Locate the cell with the specified text and output its [X, Y] center coordinate. 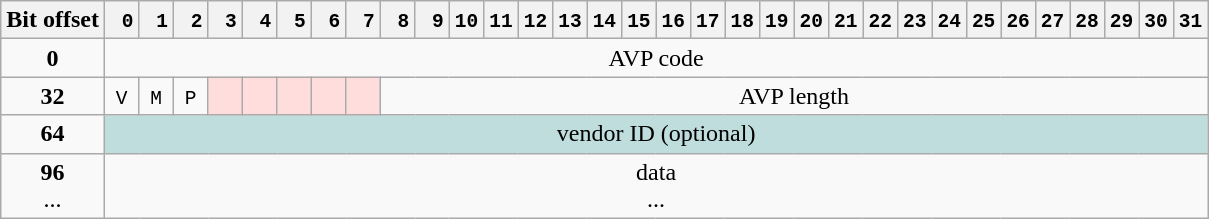
P [190, 96]
16 [673, 20]
19 [777, 20]
24 [949, 20]
26 [1018, 20]
18 [742, 20]
12 [535, 20]
31 [1190, 20]
4 [259, 20]
6 [328, 20]
27 [1052, 20]
M [156, 96]
96... [53, 186]
1 [156, 20]
V [121, 96]
8 [397, 20]
Bit offset [53, 20]
13 [570, 20]
17 [708, 20]
30 [1156, 20]
28 [1087, 20]
14 [604, 20]
data... [656, 186]
7 [363, 20]
AVP code [656, 58]
64 [53, 134]
15 [639, 20]
3 [225, 20]
25 [983, 20]
22 [880, 20]
29 [1121, 20]
2 [190, 20]
vendor ID (optional) [656, 134]
20 [811, 20]
23 [914, 20]
10 [466, 20]
32 [53, 96]
AVP length [794, 96]
5 [294, 20]
21 [845, 20]
11 [501, 20]
9 [432, 20]
